Determine the (x, y) coordinate at the center of the cell enclosing the given text.  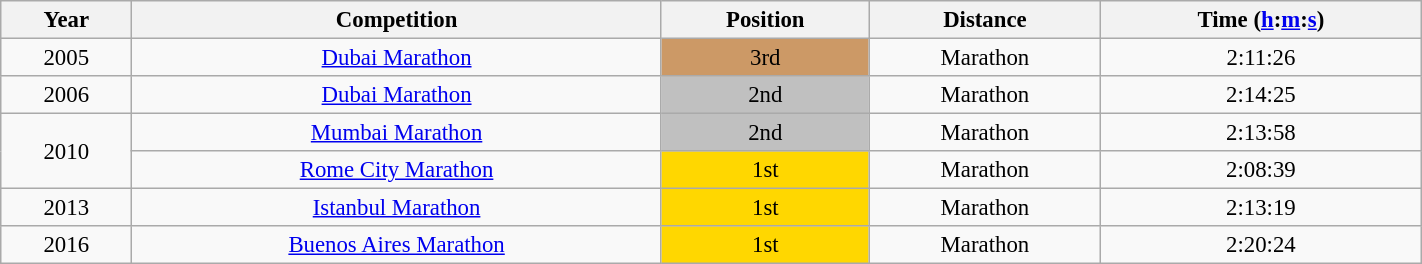
3rd (765, 58)
2013 (66, 208)
Year (66, 20)
Rome City Marathon (397, 170)
Mumbai Marathon (397, 133)
2:20:24 (1262, 245)
2:14:25 (1262, 95)
2010 (66, 152)
2:13:19 (1262, 208)
Position (765, 20)
2016 (66, 245)
Competition (397, 20)
2:08:39 (1262, 170)
2006 (66, 95)
Buenos Aires Marathon (397, 245)
Istanbul Marathon (397, 208)
2:13:58 (1262, 133)
Distance (984, 20)
2:11:26 (1262, 58)
2005 (66, 58)
Time (h:m:s) (1262, 20)
